Capture the cell that displays the provided text and extract its (x, y) central coordinate. 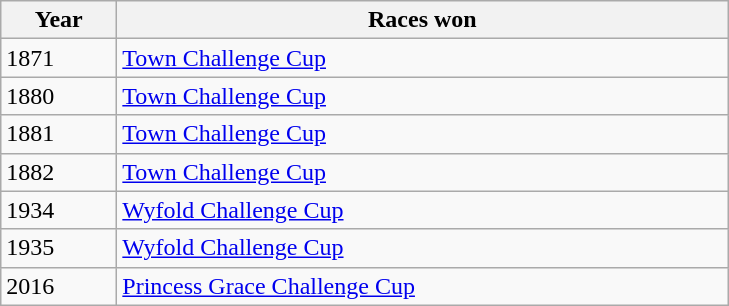
Races won (422, 20)
Year (59, 20)
1871 (59, 58)
1882 (59, 172)
2016 (59, 286)
1880 (59, 96)
1881 (59, 134)
1935 (59, 248)
1934 (59, 210)
Princess Grace Challenge Cup (422, 286)
